Identify which cell holds the provided text, then report its [x, y] central coordinate. 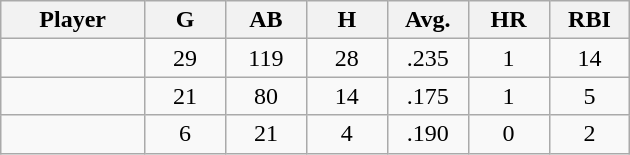
28 [346, 58]
Player [73, 20]
G [186, 20]
80 [266, 96]
Avg. [428, 20]
0 [508, 134]
2 [590, 134]
AB [266, 20]
29 [186, 58]
6 [186, 134]
H [346, 20]
.190 [428, 134]
119 [266, 58]
.235 [428, 58]
.175 [428, 96]
HR [508, 20]
5 [590, 96]
RBI [590, 20]
4 [346, 134]
